Find where the given text appears and provide that cell's center as [X, Y] coordinate. 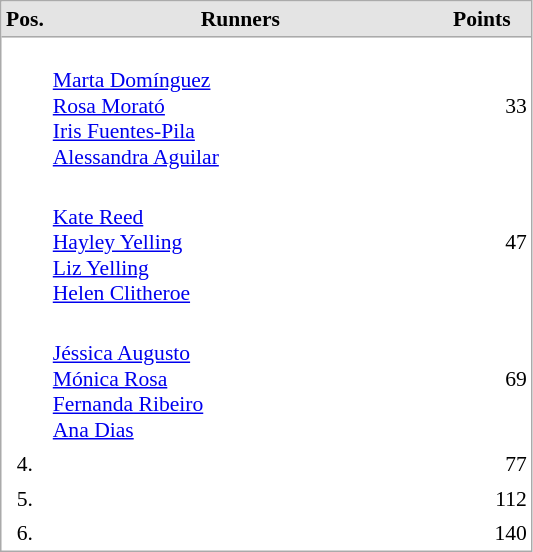
69 [482, 378]
Points [482, 20]
Kate Reed Hayley Yelling Liz Yelling Helen Clitheroe [240, 242]
47 [482, 242]
77 [482, 464]
4. [26, 464]
6. [26, 533]
33 [482, 106]
Marta Domínguez Rosa Morató Iris Fuentes-Pila Alessandra Aguilar [240, 106]
Pos. [26, 20]
112 [482, 499]
5. [26, 499]
140 [482, 533]
Runners [240, 20]
Jéssica Augusto Mónica Rosa Fernanda Ribeiro Ana Dias [240, 378]
